Detect which cell encompasses the target text, then output its [x, y] center coordinate. 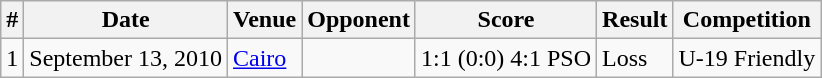
Opponent [359, 20]
Date [126, 20]
Loss [635, 58]
Score [506, 20]
U-19 Friendly [747, 58]
1:1 (0:0) 4:1 PSO [506, 58]
Result [635, 20]
September 13, 2010 [126, 58]
Cairo [265, 58]
Competition [747, 20]
Venue [265, 20]
# [12, 20]
1 [12, 58]
